Return the [x, y] coordinate for the center point of the cell that contains the specified text.  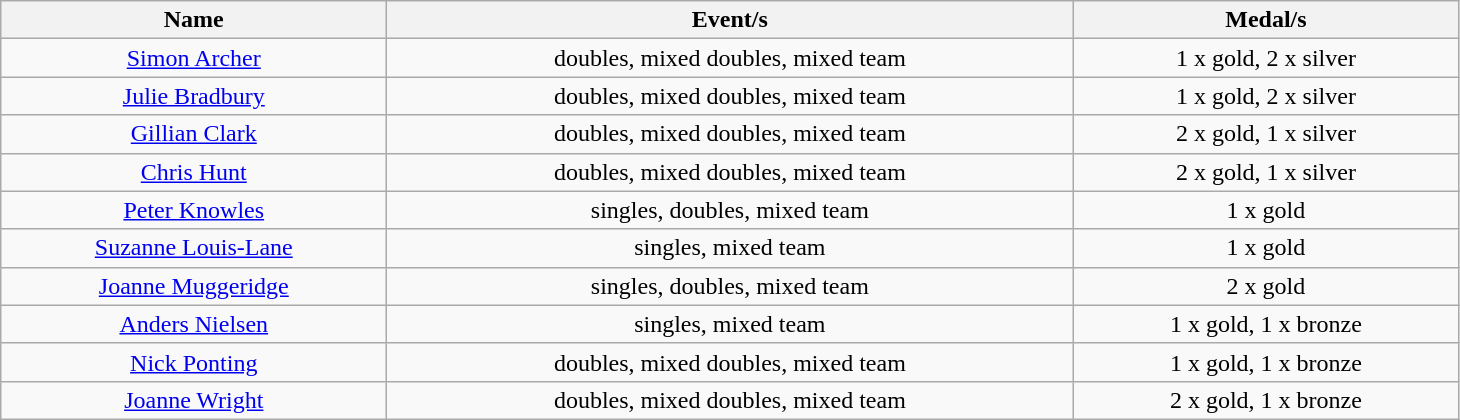
Suzanne Louis-Lane [194, 248]
Simon Archer [194, 58]
Chris Hunt [194, 172]
Anders Nielsen [194, 324]
Event/s [730, 20]
Peter Knowles [194, 210]
Nick Ponting [194, 362]
Joanne Wright [194, 400]
Joanne Muggeridge [194, 286]
2 x gold [1266, 286]
Julie Bradbury [194, 96]
Gillian Clark [194, 134]
Name [194, 20]
2 x gold, 1 x bronze [1266, 400]
Medal/s [1266, 20]
